Output the (x, y) coordinate of the center of the cell containing the given text.  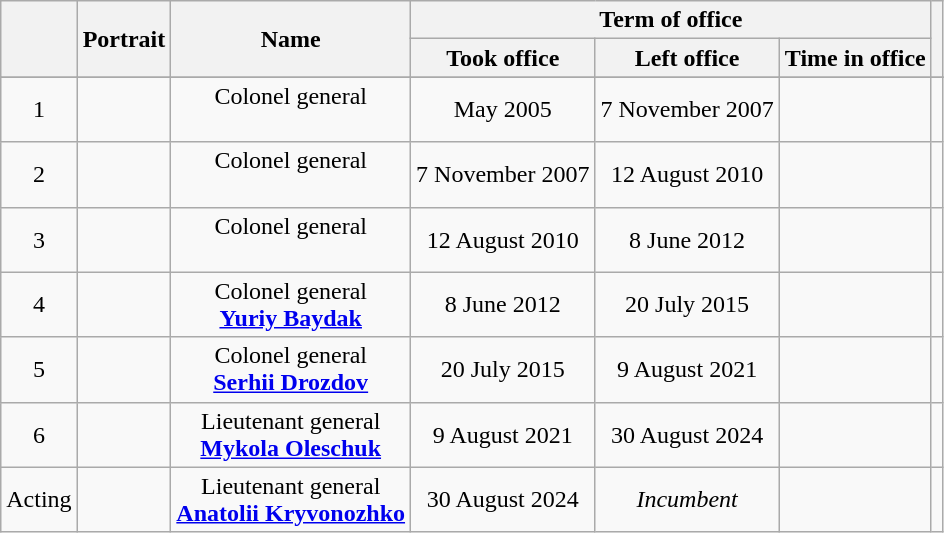
1 (39, 110)
Term of office (672, 20)
Took office (503, 58)
Colonel generalSerhii Drozdov (291, 370)
Name (291, 39)
Portrait (124, 39)
6 (39, 434)
4 (39, 304)
Lieutenant generalAnatolii Kryvonozhko (291, 500)
5 (39, 370)
Lieutenant generalMykola Oleschuk (291, 434)
3 (39, 240)
Time in office (855, 58)
May 2005 (503, 110)
Acting (39, 500)
Left office (687, 58)
Incumbent (687, 500)
2 (39, 174)
Colonel generalYuriy Baydak (291, 304)
